Determine the [X, Y] coordinate at the center of the cell enclosing the given text.  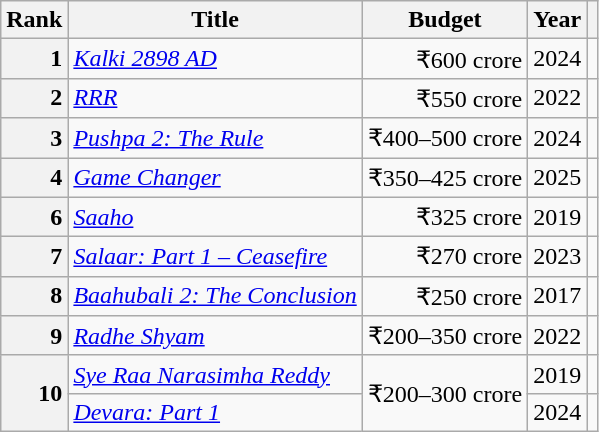
2025 [558, 178]
₹550 crore [444, 98]
Budget [444, 20]
6 [34, 217]
₹600 crore [444, 59]
Salaar: Part 1 – Ceasefire [215, 257]
2 [34, 98]
9 [34, 336]
3 [34, 138]
₹270 crore [444, 257]
Title [215, 20]
₹325 crore [444, 217]
2017 [558, 296]
2023 [558, 257]
₹250 crore [444, 296]
₹200–350 crore [444, 336]
4 [34, 178]
8 [34, 296]
Radhe Shyam [215, 336]
₹350–425 crore [444, 178]
Devara: Part 1 [215, 412]
Saaho [215, 217]
7 [34, 257]
Game Changer [215, 178]
Sye Raa Narasimha Reddy [215, 374]
RRR [215, 98]
₹200–300 crore [444, 393]
₹400–500 crore [444, 138]
Kalki 2898 AD [215, 59]
10 [34, 393]
Rank [34, 20]
Year [558, 20]
Baahubali 2: The Conclusion [215, 296]
1 [34, 59]
Pushpa 2: The Rule [215, 138]
